For the text-containing cell, return its midpoint in (X, Y) coordinate format. 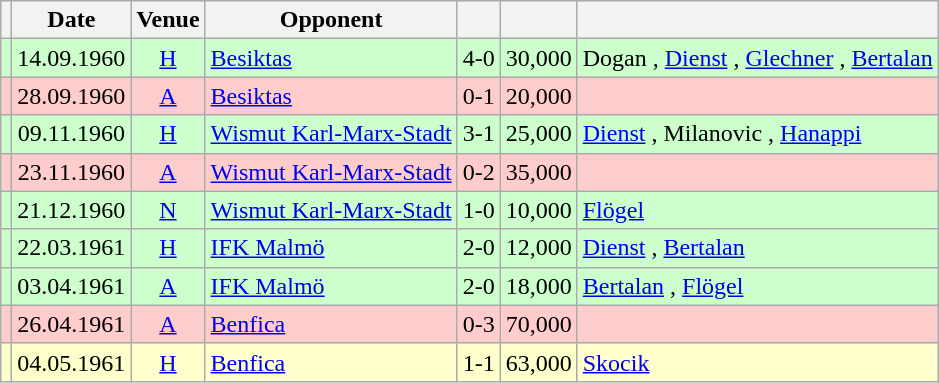
Dienst , Bertalan (758, 248)
Date (72, 20)
12,000 (538, 248)
20,000 (538, 96)
Venue (168, 20)
0-2 (478, 172)
23.11.1960 (72, 172)
25,000 (538, 134)
4-0 (478, 58)
3-1 (478, 134)
Flögel (758, 210)
30,000 (538, 58)
09.11.1960 (72, 134)
18,000 (538, 286)
1-0 (478, 210)
0-3 (478, 324)
Bertalan , Flögel (758, 286)
10,000 (538, 210)
N (168, 210)
35,000 (538, 172)
28.09.1960 (72, 96)
21.12.1960 (72, 210)
Dienst , Milanovic , Hanappi (758, 134)
26.04.1961 (72, 324)
63,000 (538, 362)
0-1 (478, 96)
Dogan , Dienst , Glechner , Bertalan (758, 58)
22.03.1961 (72, 248)
04.05.1961 (72, 362)
70,000 (538, 324)
03.04.1961 (72, 286)
1-1 (478, 362)
Opponent (331, 20)
Skocik (758, 362)
14.09.1960 (72, 58)
